Find where the given text appears and provide that cell's center as [X, Y] coordinate. 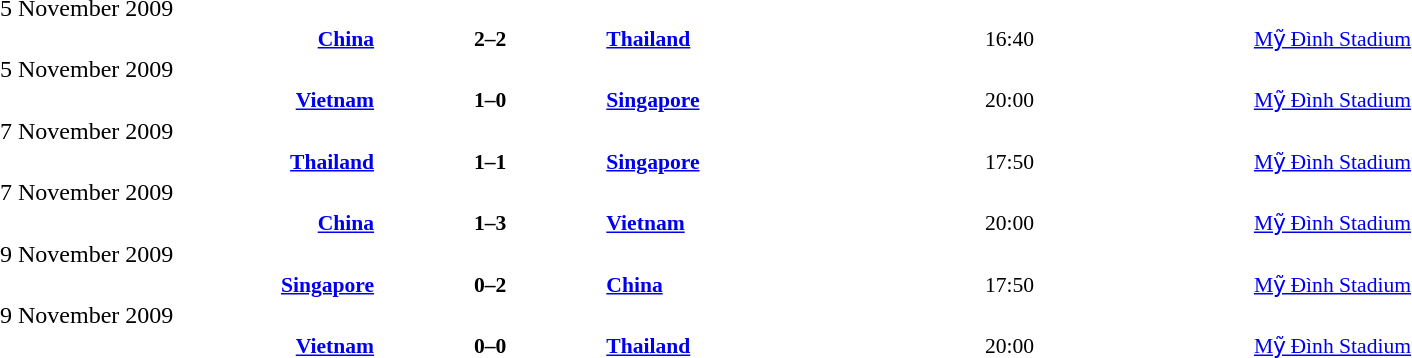
China [794, 284]
16:40 [1116, 38]
Vietnam [794, 223]
1–0 [490, 100]
1–1 [490, 162]
0–2 [490, 284]
2–2 [490, 38]
Thailand [794, 38]
1–3 [490, 223]
